Scan for the cell matching the given text and deliver its [x, y] coordinate at center. 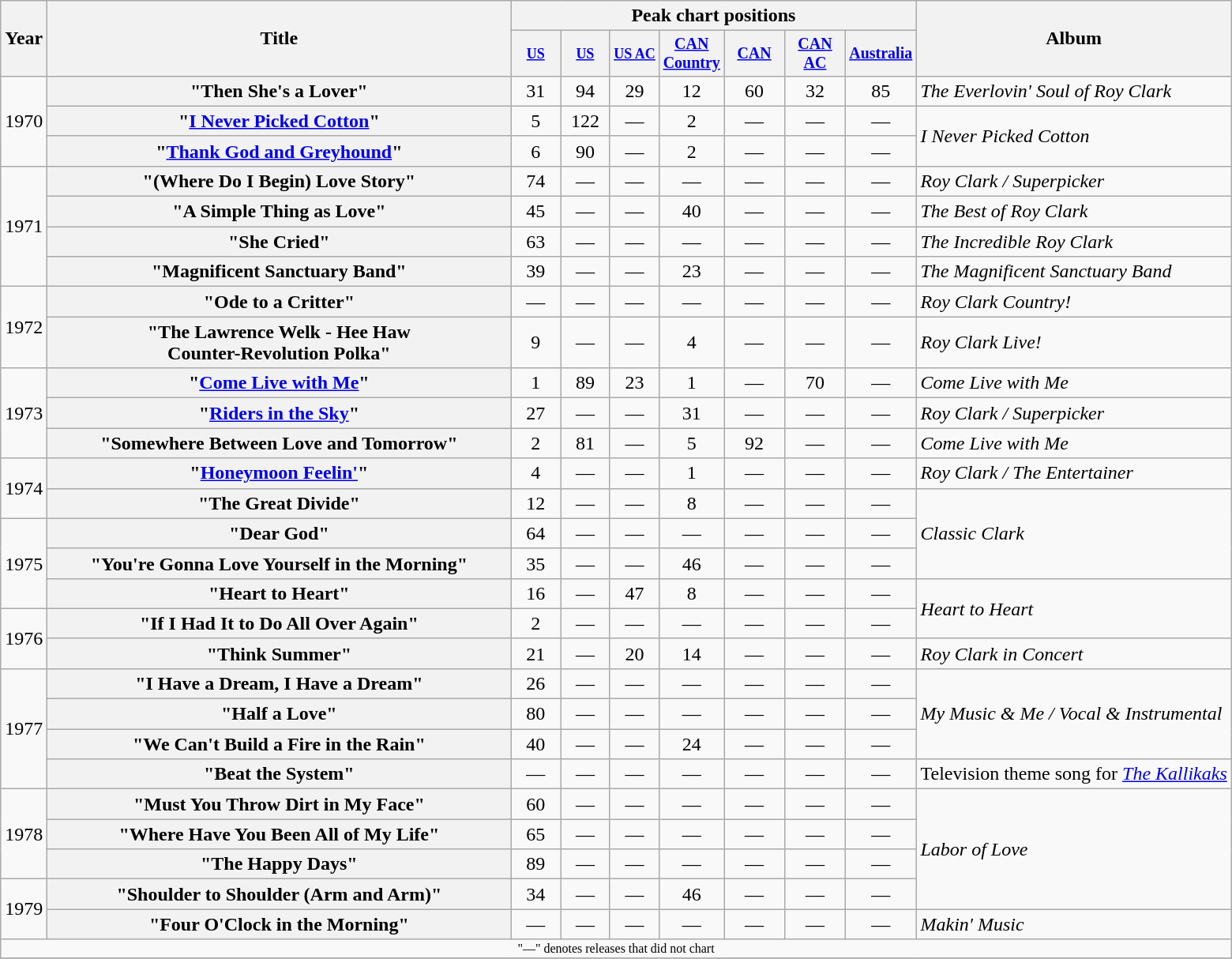
32 [815, 91]
90 [586, 151]
Television theme song for The Kallikaks [1074, 774]
CAN [755, 54]
"You're Gonna Love Yourself in the Morning" [280, 563]
1971 [24, 226]
"Shoulder to Shoulder (Arm and Arm)" [280, 894]
Title [280, 39]
"Honeymoon Feelin'" [280, 473]
29 [635, 91]
74 [535, 181]
CAN Country [692, 54]
"She Cried" [280, 242]
"Somewhere Between Love and Tomorrow" [280, 443]
1979 [24, 909]
I Never Picked Cotton [1074, 136]
26 [535, 683]
Roy Clark in Concert [1074, 653]
"Magnificent Sanctuary Band" [280, 272]
"I Never Picked Cotton" [280, 121]
80 [535, 714]
35 [535, 563]
"Where Have You Been All of My Life" [280, 834]
"(Where Do I Begin) Love Story" [280, 181]
1977 [24, 728]
Australia [881, 54]
"Must You Throw Dirt in My Face" [280, 804]
Year [24, 39]
1978 [24, 834]
45 [535, 212]
Roy Clark Country! [1074, 302]
"I Have a Dream, I Have a Dream" [280, 683]
122 [586, 121]
"Come Live with Me" [280, 383]
Makin' Music [1074, 924]
"Beat the System" [280, 774]
6 [535, 151]
The Best of Roy Clark [1074, 212]
CAN AC [815, 54]
1973 [24, 413]
"If I Had It to Do All Over Again" [280, 623]
1976 [24, 638]
47 [635, 593]
"Heart to Heart" [280, 593]
The Incredible Roy Clark [1074, 242]
My Music & Me / Vocal & Instrumental [1074, 713]
The Magnificent Sanctuary Band [1074, 272]
US AC [635, 54]
9 [535, 343]
"The Happy Days" [280, 864]
"A Simple Thing as Love" [280, 212]
"Dear God" [280, 533]
39 [535, 272]
"—" denotes releases that did not chart [616, 949]
"Thank God and Greyhound" [280, 151]
85 [881, 91]
Roy Clark / The Entertainer [1074, 473]
20 [635, 653]
81 [586, 443]
94 [586, 91]
1972 [24, 327]
16 [535, 593]
63 [535, 242]
27 [535, 413]
Labor of Love [1074, 849]
1975 [24, 563]
"Then She's a Lover" [280, 91]
The Everlovin' Soul of Roy Clark [1074, 91]
24 [692, 744]
"Four O'Clock in the Morning" [280, 924]
14 [692, 653]
Album [1074, 39]
34 [535, 894]
Roy Clark Live! [1074, 343]
"Half a Love" [280, 714]
1970 [24, 121]
"The Great Divide" [280, 503]
Peak chart positions [714, 16]
21 [535, 653]
65 [535, 834]
92 [755, 443]
Heart to Heart [1074, 608]
64 [535, 533]
"The Lawrence Welk - Hee HawCounter-Revolution Polka" [280, 343]
"Ode to a Critter" [280, 302]
"Think Summer" [280, 653]
"Riders in the Sky" [280, 413]
70 [815, 383]
1974 [24, 488]
"We Can't Build a Fire in the Rain" [280, 744]
Classic Clark [1074, 533]
